Return the [X, Y] coordinate for the center point of the cell that contains the specified text.  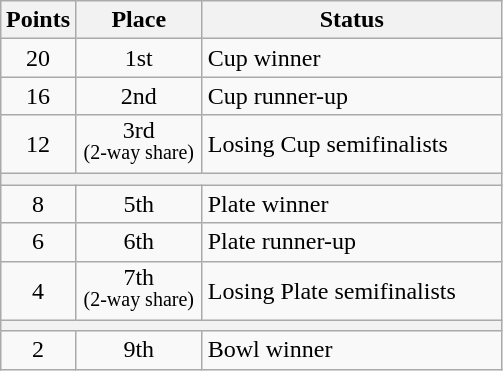
6 [38, 242]
2 [38, 350]
Place [138, 20]
2nd [138, 96]
6th [138, 242]
Bowl winner [352, 350]
5th [138, 204]
16 [38, 96]
Cup winner [352, 58]
1st [138, 58]
8 [38, 204]
20 [38, 58]
Status [352, 20]
4 [38, 290]
Losing Plate semifinalists [352, 290]
3rd(2-way share) [138, 144]
Plate runner-up [352, 242]
Points [38, 20]
Plate winner [352, 204]
12 [38, 144]
7th(2-way share) [138, 290]
9th [138, 350]
Cup runner-up [352, 96]
Losing Cup semifinalists [352, 144]
